Extract the [X, Y] coordinate from the center of the cell holding the provided text.  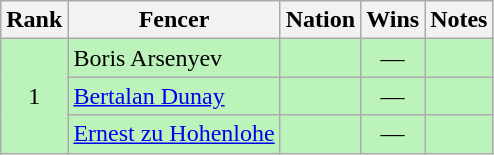
Wins [393, 20]
Rank [34, 20]
Bertalan Dunay [174, 96]
Notes [459, 20]
Nation [320, 20]
1 [34, 96]
Ernest zu Hohenlohe [174, 134]
Boris Arsenyev [174, 58]
Fencer [174, 20]
